Return the (x, y) coordinate for the center point of the cell that contains the specified text.  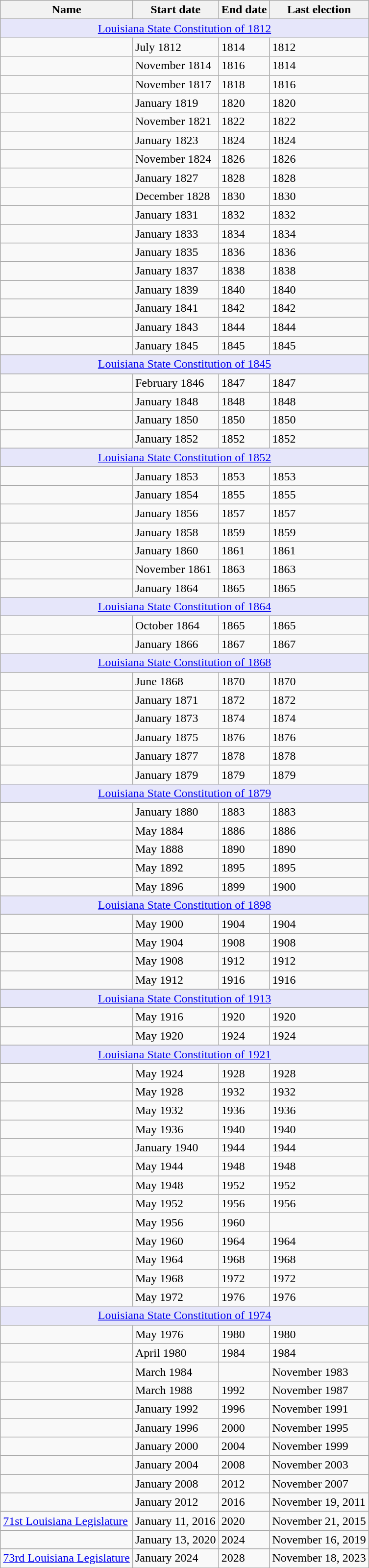
October 1864 (175, 625)
November 1983 (319, 1371)
November 1817 (175, 84)
May 1968 (175, 1278)
April 1980 (175, 1353)
Louisiana State Constitution of 1864 (184, 607)
May 1900 (175, 924)
Louisiana State Constitution of 1879 (184, 793)
January 1880 (175, 812)
January 1879 (175, 774)
January 11, 2016 (175, 1521)
January 1940 (175, 1148)
November 19, 2011 (319, 1502)
2020 (244, 1521)
January 1841 (175, 308)
1899 (244, 887)
January 1856 (175, 513)
January 1858 (175, 532)
May 1944 (175, 1167)
January 1831 (175, 215)
2028 (244, 1558)
January 1835 (175, 252)
May 1936 (175, 1129)
Louisiana State Constitution of 1921 (184, 1054)
End date (244, 10)
May 1904 (175, 943)
May 1928 (175, 1092)
January 1996 (175, 1428)
November 2003 (319, 1465)
May 1884 (175, 831)
November 2007 (319, 1484)
71st Louisiana Legislature (67, 1521)
1960 (244, 1222)
Louisiana State Constitution of 1868 (184, 663)
November 1861 (175, 570)
1818 (244, 84)
2016 (244, 1502)
Name (67, 10)
1812 (319, 47)
Louisiana State Constitution of 1974 (184, 1316)
January 1992 (175, 1409)
March 1984 (175, 1371)
May 1908 (175, 961)
November 21, 2015 (319, 1521)
January 1864 (175, 588)
January 1819 (175, 103)
2000 (244, 1428)
January 1823 (175, 140)
January 1877 (175, 756)
May 1912 (175, 980)
January 1852 (175, 439)
May 1972 (175, 1297)
Start date (175, 10)
November 1814 (175, 66)
March 1988 (175, 1390)
January 1873 (175, 719)
May 1948 (175, 1185)
May 1920 (175, 1036)
Louisiana State Constitution of 1845 (184, 364)
2012 (244, 1484)
November 1824 (175, 159)
1900 (319, 887)
January 1848 (175, 401)
January 1837 (175, 271)
January 1833 (175, 234)
2004 (244, 1446)
January 1875 (175, 737)
May 1896 (175, 887)
May 1888 (175, 849)
January 1871 (175, 700)
Louisiana State Constitution of 1898 (184, 905)
May 1960 (175, 1241)
January 2012 (175, 1502)
January 2004 (175, 1465)
2024 (244, 1540)
May 1932 (175, 1110)
May 1924 (175, 1073)
1996 (244, 1409)
January 1854 (175, 495)
November 1991 (319, 1409)
December 1828 (175, 196)
May 1892 (175, 868)
January 1853 (175, 476)
Louisiana State Constitution of 1812 (184, 28)
January 13, 2020 (175, 1540)
January 1860 (175, 551)
June 1868 (175, 681)
January 2000 (175, 1446)
1992 (244, 1390)
January 2008 (175, 1484)
2008 (244, 1465)
January 1839 (175, 290)
July 1812 (175, 47)
November 16, 2019 (319, 1540)
November 1821 (175, 122)
November 1999 (319, 1446)
November 1995 (319, 1428)
Last election (319, 10)
January 1850 (175, 420)
May 1964 (175, 1260)
May 1956 (175, 1222)
May 1952 (175, 1204)
February 1846 (175, 383)
May 1916 (175, 1017)
January 1843 (175, 327)
January 1827 (175, 177)
73rd Louisiana Legislature (67, 1558)
January 1866 (175, 644)
January 2024 (175, 1558)
Louisiana State Constitution of 1852 (184, 457)
Louisiana State Constitution of 1913 (184, 998)
November 1987 (319, 1390)
May 1976 (175, 1334)
November 18, 2023 (319, 1558)
January 1845 (175, 346)
